From the cell containing the given text, extract its center point as (x, y) coordinate. 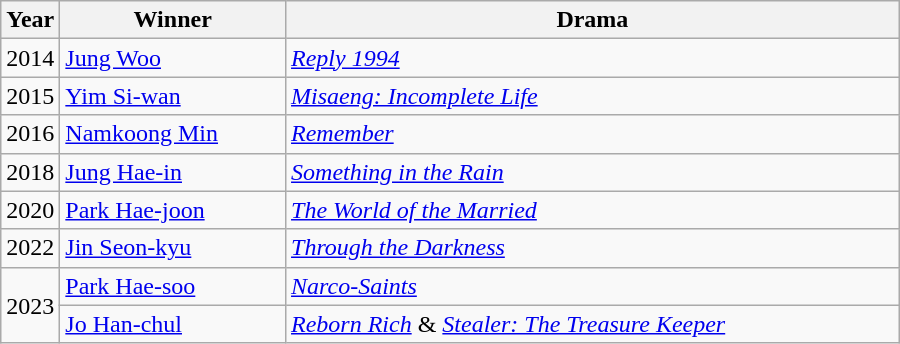
Jung Hae-in (173, 172)
Yim Si-wan (173, 96)
2014 (30, 58)
Jung Woo (173, 58)
Jin Seon-kyu (173, 248)
Something in the Rain (593, 172)
Winner (173, 20)
Reply 1994 (593, 58)
2018 (30, 172)
Misaeng: Incomplete Life (593, 96)
Drama (593, 20)
Jo Han-chul (173, 324)
Year (30, 20)
2022 (30, 248)
Park Hae-soo (173, 286)
Narco-Saints (593, 286)
2023 (30, 305)
Through the Darkness (593, 248)
Park Hae-joon (173, 210)
Remember (593, 134)
2016 (30, 134)
2015 (30, 96)
The World of the Married (593, 210)
2020 (30, 210)
Reborn Rich & Stealer: The Treasure Keeper (593, 324)
Namkoong Min (173, 134)
